Search for the cell housing the specified text and yield its [X, Y] center coordinate. 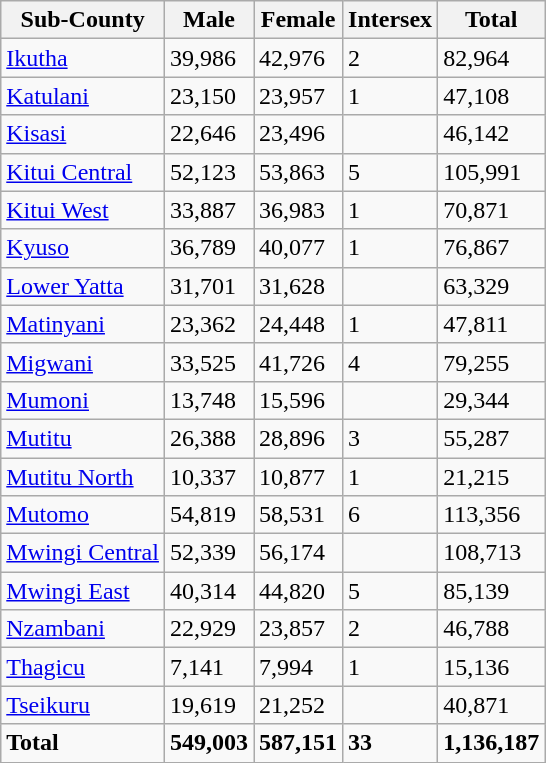
46,788 [492, 629]
21,252 [298, 705]
Katulani [83, 96]
Tseikuru [83, 705]
7,994 [298, 667]
85,139 [492, 591]
113,356 [492, 515]
Migwani [83, 362]
28,896 [298, 438]
Intersex [390, 20]
23,957 [298, 96]
41,726 [298, 362]
31,628 [298, 286]
Ikutha [83, 58]
46,142 [492, 134]
15,596 [298, 400]
23,150 [208, 96]
Mutomo [83, 515]
63,329 [492, 286]
40,314 [208, 591]
79,255 [492, 362]
10,877 [298, 477]
4 [390, 362]
587,151 [298, 743]
Kitui West [83, 210]
26,388 [208, 438]
105,991 [492, 172]
19,619 [208, 705]
3 [390, 438]
31,701 [208, 286]
Kisasi [83, 134]
29,344 [492, 400]
Sub-County [83, 20]
23,496 [298, 134]
1,136,187 [492, 743]
15,136 [492, 667]
22,929 [208, 629]
58,531 [298, 515]
47,811 [492, 324]
52,339 [208, 553]
Nzambani [83, 629]
6 [390, 515]
Mutitu [83, 438]
76,867 [492, 248]
53,863 [298, 172]
13,748 [208, 400]
Kyuso [83, 248]
Female [298, 20]
82,964 [492, 58]
Thagicu [83, 667]
52,123 [208, 172]
108,713 [492, 553]
70,871 [492, 210]
24,448 [298, 324]
549,003 [208, 743]
Kitui Central [83, 172]
36,789 [208, 248]
23,362 [208, 324]
47,108 [492, 96]
Male [208, 20]
55,287 [492, 438]
22,646 [208, 134]
40,077 [298, 248]
33,887 [208, 210]
33,525 [208, 362]
42,976 [298, 58]
7,141 [208, 667]
Mumoni [83, 400]
21,215 [492, 477]
Lower Yatta [83, 286]
44,820 [298, 591]
40,871 [492, 705]
33 [390, 743]
39,986 [208, 58]
23,857 [298, 629]
54,819 [208, 515]
Mwingi Central [83, 553]
56,174 [298, 553]
36,983 [298, 210]
10,337 [208, 477]
Matinyani [83, 324]
Mutitu North [83, 477]
Mwingi East [83, 591]
